Search for the cell housing the specified text and yield its [X, Y] center coordinate. 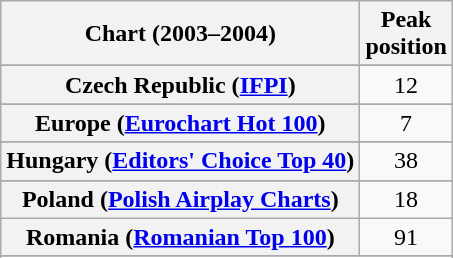
Europe (Eurochart Hot 100) [180, 123]
Czech Republic (IFPI) [180, 85]
38 [406, 161]
Peakposition [406, 34]
7 [406, 123]
12 [406, 85]
Chart (2003–2004) [180, 34]
Romania (Romanian Top 100) [180, 237]
Hungary (Editors' Choice Top 40) [180, 161]
91 [406, 237]
Poland (Polish Airplay Charts) [180, 199]
18 [406, 199]
